Extract the (X, Y) coordinate from the center of the cell holding the provided text.  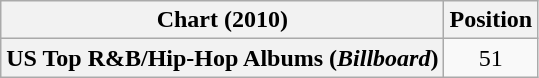
Chart (2010) (222, 20)
51 (491, 58)
US Top R&B/Hip-Hop Albums (Billboard) (222, 58)
Position (491, 20)
